Find where the given text appears and provide that cell's center as (x, y) coordinate. 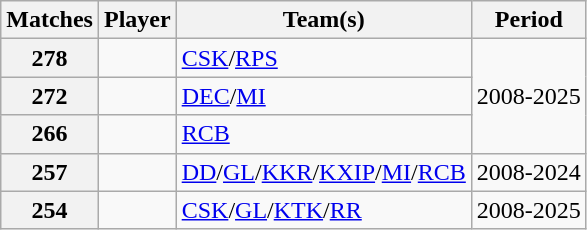
257 (50, 172)
DD/GL/KKR/KXIP/MI/RCB (324, 172)
278 (50, 58)
CSK/RPS (324, 58)
DEC/MI (324, 96)
266 (50, 134)
254 (50, 210)
Team(s) (324, 20)
272 (50, 96)
CSK/GL/KTK/RR (324, 210)
2008-2024 (528, 172)
Player (137, 20)
Period (528, 20)
RCB (324, 134)
Matches (50, 20)
